Return (x, y) of the center of cell containing provided text 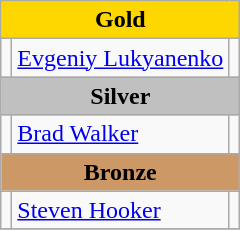
Steven Hooker (120, 210)
Brad Walker (120, 134)
Silver (120, 96)
Gold (120, 20)
Bronze (120, 172)
Evgeniy Lukyanenko (120, 58)
